Output the (X, Y) coordinate of the center of the cell containing the given text.  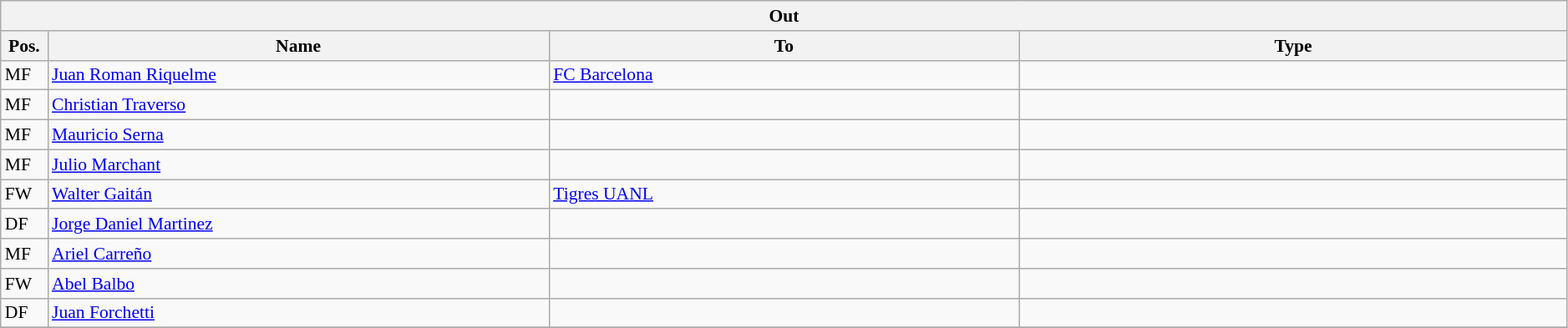
Juan Forchetti (298, 313)
Jorge Daniel Martinez (298, 225)
Name (298, 46)
To (784, 46)
Tigres UANL (784, 194)
Christian Traverso (298, 105)
Abel Balbo (298, 284)
Type (1293, 46)
Juan Roman Riquelme (298, 75)
Out (784, 16)
Julio Marchant (298, 164)
Pos. (24, 46)
Ariel Carreño (298, 254)
FC Barcelona (784, 75)
Mauricio Serna (298, 135)
Walter Gaitán (298, 194)
